Capture the cell that displays the provided text and extract its (X, Y) central coordinate. 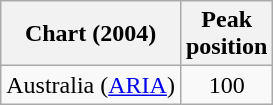
Chart (2004) (91, 34)
100 (226, 85)
Peak position (226, 34)
Australia (ARIA) (91, 85)
